Output the (x, y) coordinate of the center of the cell containing the given text.  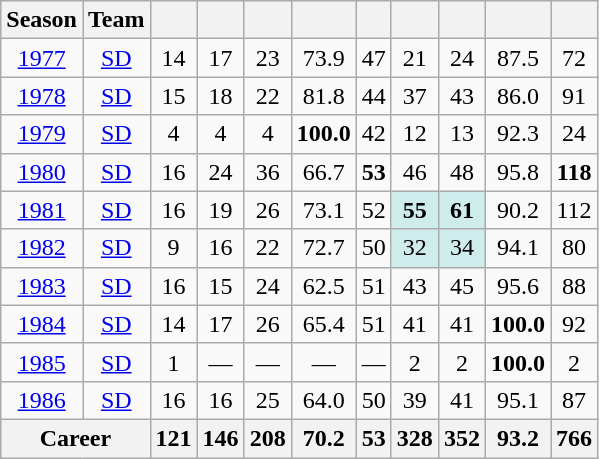
328 (414, 438)
1977 (42, 58)
46 (414, 172)
95.6 (518, 286)
1979 (42, 134)
34 (462, 248)
81.8 (324, 96)
1986 (42, 400)
86.0 (518, 96)
1983 (42, 286)
21 (414, 58)
352 (462, 438)
13 (462, 134)
87 (574, 400)
44 (374, 96)
70.2 (324, 438)
45 (462, 286)
Season (42, 20)
73.1 (324, 210)
39 (414, 400)
1980 (42, 172)
121 (174, 438)
37 (414, 96)
1978 (42, 96)
64.0 (324, 400)
1981 (42, 210)
87.5 (518, 58)
52 (374, 210)
47 (374, 58)
80 (574, 248)
62.5 (324, 286)
92 (574, 324)
19 (220, 210)
9 (174, 248)
61 (462, 210)
118 (574, 172)
36 (268, 172)
92.3 (518, 134)
1982 (42, 248)
73.9 (324, 58)
112 (574, 210)
88 (574, 286)
Career (76, 438)
42 (374, 134)
1984 (42, 324)
1 (174, 362)
93.2 (518, 438)
12 (414, 134)
18 (220, 96)
90.2 (518, 210)
32 (414, 248)
766 (574, 438)
72 (574, 58)
66.7 (324, 172)
1985 (42, 362)
146 (220, 438)
208 (268, 438)
94.1 (518, 248)
95.8 (518, 172)
Team (116, 20)
25 (268, 400)
48 (462, 172)
65.4 (324, 324)
95.1 (518, 400)
55 (414, 210)
23 (268, 58)
72.7 (324, 248)
91 (574, 96)
